Search for the cell housing the specified text and yield its (X, Y) center coordinate. 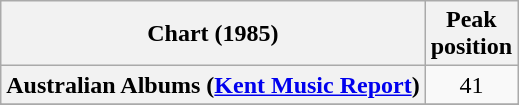
41 (471, 85)
Australian Albums (Kent Music Report) (213, 85)
Chart (1985) (213, 34)
Peakposition (471, 34)
